Capture the cell that displays the provided text and extract its [X, Y] central coordinate. 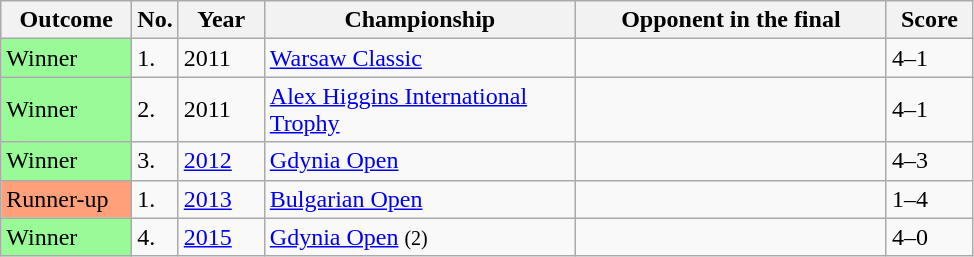
3. [155, 161]
4–3 [929, 161]
2013 [221, 199]
Runner-up [66, 199]
Outcome [66, 20]
2015 [221, 237]
Warsaw Classic [420, 58]
Championship [420, 20]
Bulgarian Open [420, 199]
1–4 [929, 199]
No. [155, 20]
4–0 [929, 237]
2012 [221, 161]
Alex Higgins International Trophy [420, 110]
4. [155, 237]
Opponent in the final [730, 20]
Year [221, 20]
2. [155, 110]
Gdynia Open (2) [420, 237]
Gdynia Open [420, 161]
Score [929, 20]
